Scan for the cell matching the given text and deliver its (x, y) coordinate at center. 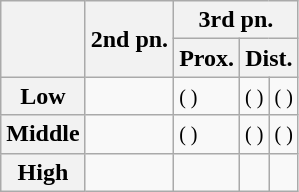
Middle (43, 134)
Prox. (207, 58)
3rd pn. (236, 20)
High (43, 172)
Dist. (270, 58)
2nd pn. (129, 39)
Low (43, 96)
